Find where the given text appears and provide that cell's center as (X, Y) coordinate. 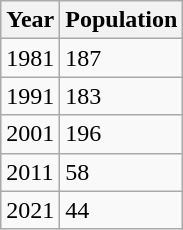
196 (122, 134)
44 (122, 210)
183 (122, 96)
2021 (30, 210)
58 (122, 172)
187 (122, 58)
1981 (30, 58)
2011 (30, 172)
2001 (30, 134)
1991 (30, 96)
Year (30, 20)
Population (122, 20)
